Locate the cell with the specified text and output its (X, Y) center coordinate. 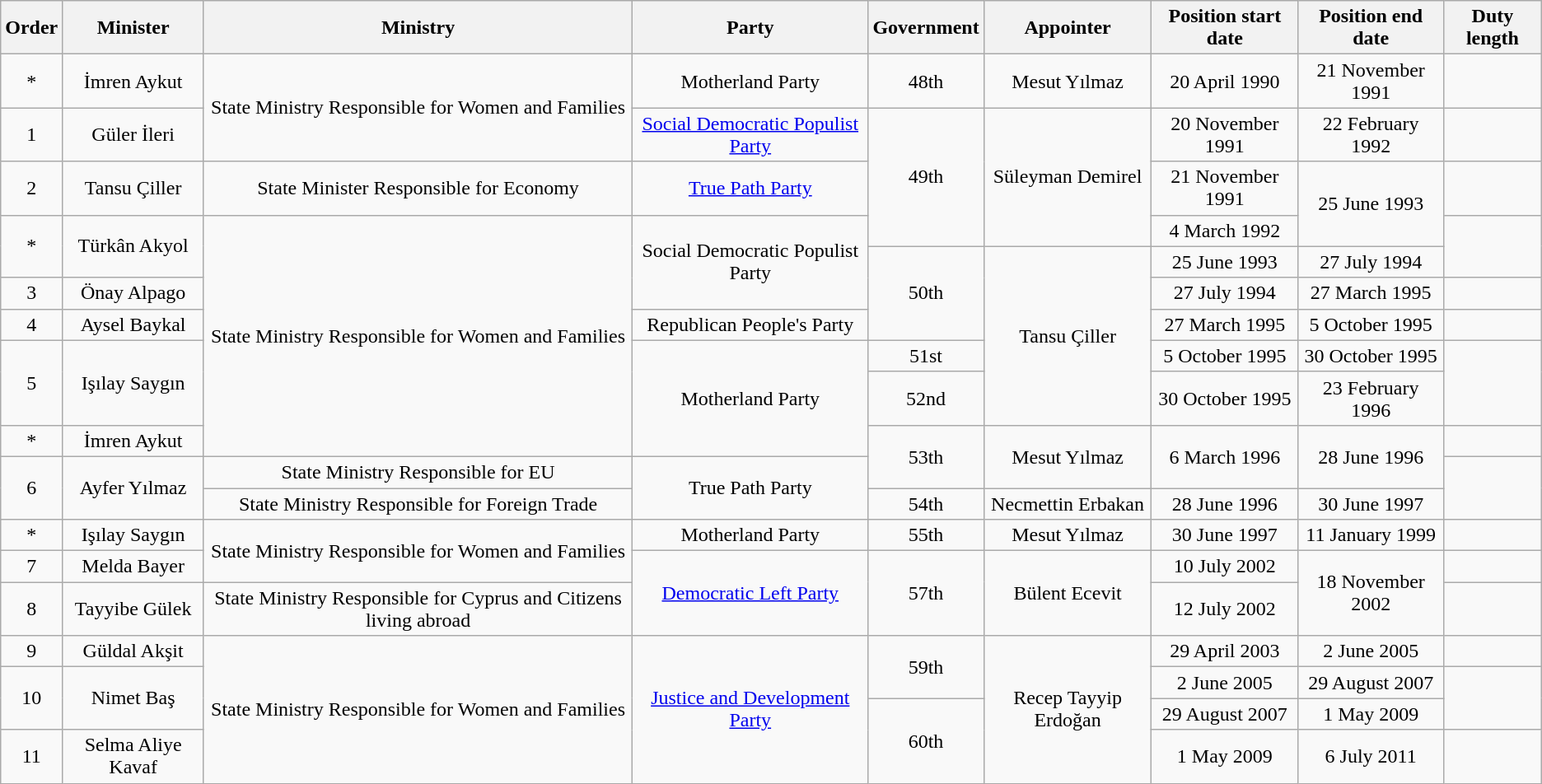
20 April 1990 (1225, 81)
Güler İleri (133, 135)
State Ministry Responsible for Foreign Trade (418, 503)
State Ministry Responsible for Cyprus and Citizens living abroad (418, 609)
Duty length (1493, 28)
12 July 2002 (1225, 609)
10 (31, 698)
11 January 1999 (1371, 535)
29 April 2003 (1225, 651)
State Minister Responsible for Economy (418, 188)
5 (31, 382)
Bülent Ecevit (1068, 593)
1 (31, 135)
52nd (926, 399)
Aysel Baykal (133, 324)
Melda Bayer (133, 567)
57th (926, 593)
Appointer (1068, 28)
Ministry (418, 28)
4 March 1992 (1225, 231)
48th (926, 81)
2 (31, 188)
23 February 1996 (1371, 399)
59th (926, 667)
Justice and Development Party (750, 710)
Güldal Akşit (133, 651)
Democratic Left Party (750, 593)
10 July 2002 (1225, 567)
Selma Aliye Kavaf (133, 756)
Government (926, 28)
54th (926, 503)
Türkân Akyol (133, 246)
53th (926, 456)
3 (31, 293)
55th (926, 535)
Nimet Baş (133, 698)
4 (31, 324)
State Ministry Responsible for EU (418, 472)
Süleyman Demirel (1068, 177)
9 (31, 651)
22 February 1992 (1371, 135)
11 (31, 756)
20 November 1991 (1225, 135)
Ayfer Yılmaz (133, 488)
Position start date (1225, 28)
Tayyibe Gülek (133, 609)
50th (926, 293)
Order (31, 28)
Republican People's Party (750, 324)
Önay Alpago (133, 293)
8 (31, 609)
51st (926, 356)
6 March 1996 (1225, 456)
Necmettin Erbakan (1068, 503)
7 (31, 567)
6 (31, 488)
6 July 2011 (1371, 756)
60th (926, 741)
Party (750, 28)
Minister (133, 28)
49th (926, 177)
18 November 2002 (1371, 593)
Recep Tayyip Erdoğan (1068, 710)
Position end date (1371, 28)
